Return [X, Y] of the center of cell containing provided text 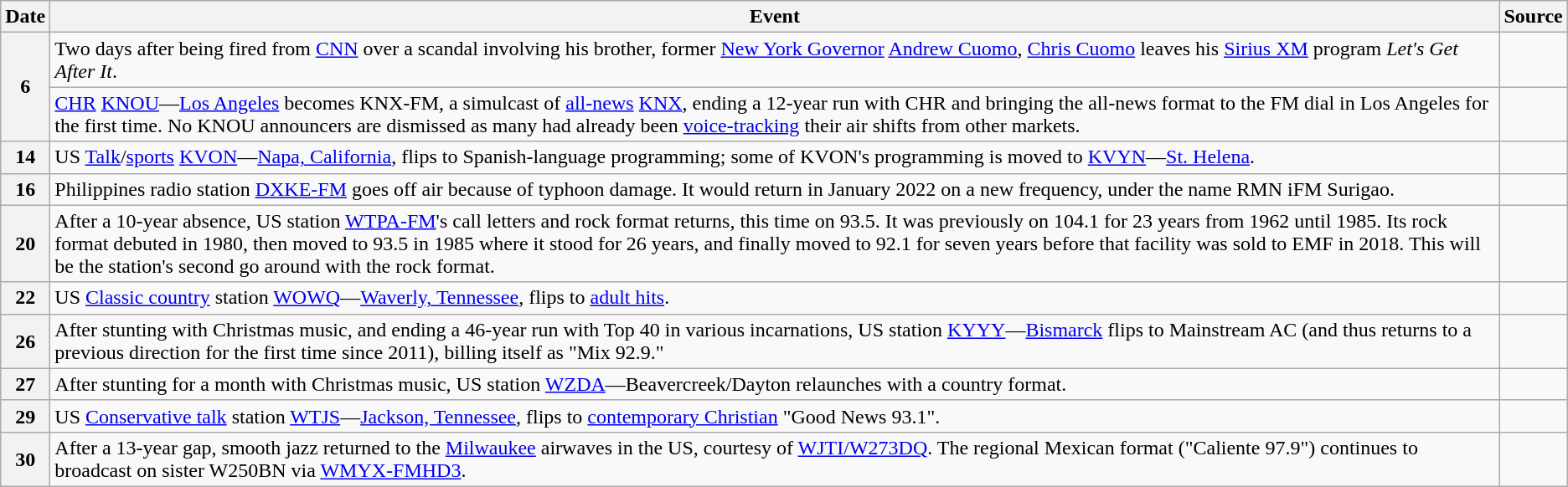
30 [25, 459]
Source [1533, 17]
22 [25, 298]
US Talk/sports KVON—Napa, California, flips to Spanish-language programming; some of KVON's programming is moved to KVYN—St. Helena. [775, 157]
US Classic country station WOWQ—Waverly, Tennessee, flips to adult hits. [775, 298]
6 [25, 87]
20 [25, 243]
16 [25, 189]
27 [25, 384]
US Conservative talk station WTJS—Jackson, Tennessee, flips to contemporary Christian "Good News 93.1". [775, 416]
After stunting for a month with Christmas music, US station WZDA—Beavercreek/Dayton relaunches with a country format. [775, 384]
Date [25, 17]
26 [25, 341]
14 [25, 157]
29 [25, 416]
Event [775, 17]
